Scan for the cell matching the given text and deliver its [x, y] coordinate at center. 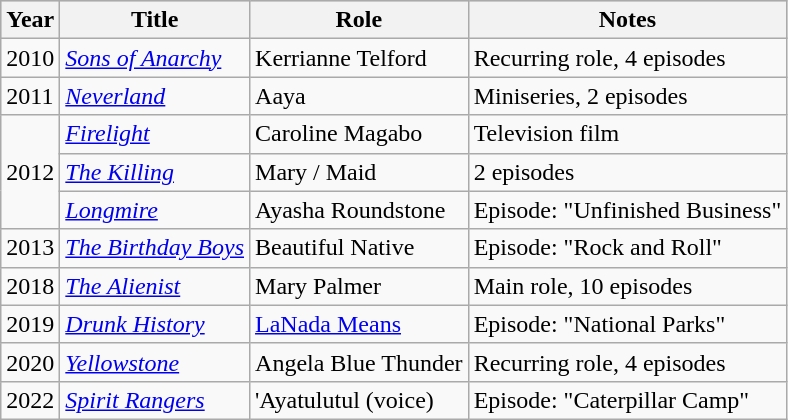
Sons of Anarchy [155, 58]
Year [30, 20]
Mary / Maid [360, 172]
'Ayatulutul (voice) [360, 400]
Spirit Rangers [155, 400]
Episode: "Rock and Roll" [628, 248]
Miniseries, 2 episodes [628, 96]
Yellowstone [155, 362]
2013 [30, 248]
2010 [30, 58]
Mary Palmer [360, 286]
The Killing [155, 172]
Title [155, 20]
The Alienist [155, 286]
The Birthday Boys [155, 248]
2 episodes [628, 172]
2019 [30, 324]
Episode: "National Parks" [628, 324]
Aaya [360, 96]
Caroline Magabo [360, 134]
Angela Blue Thunder [360, 362]
Episode: "Caterpillar Camp" [628, 400]
Episode: "Unfinished Business" [628, 210]
2020 [30, 362]
Role [360, 20]
Longmire [155, 210]
Beautiful Native [360, 248]
Neverland [155, 96]
2022 [30, 400]
2018 [30, 286]
Ayasha Roundstone [360, 210]
Television film [628, 134]
Kerrianne Telford [360, 58]
Firelight [155, 134]
Main role, 10 episodes [628, 286]
LaNada Means [360, 324]
2011 [30, 96]
2012 [30, 172]
Drunk History [155, 324]
Notes [628, 20]
